From the cell containing the given text, extract its center point as (X, Y) coordinate. 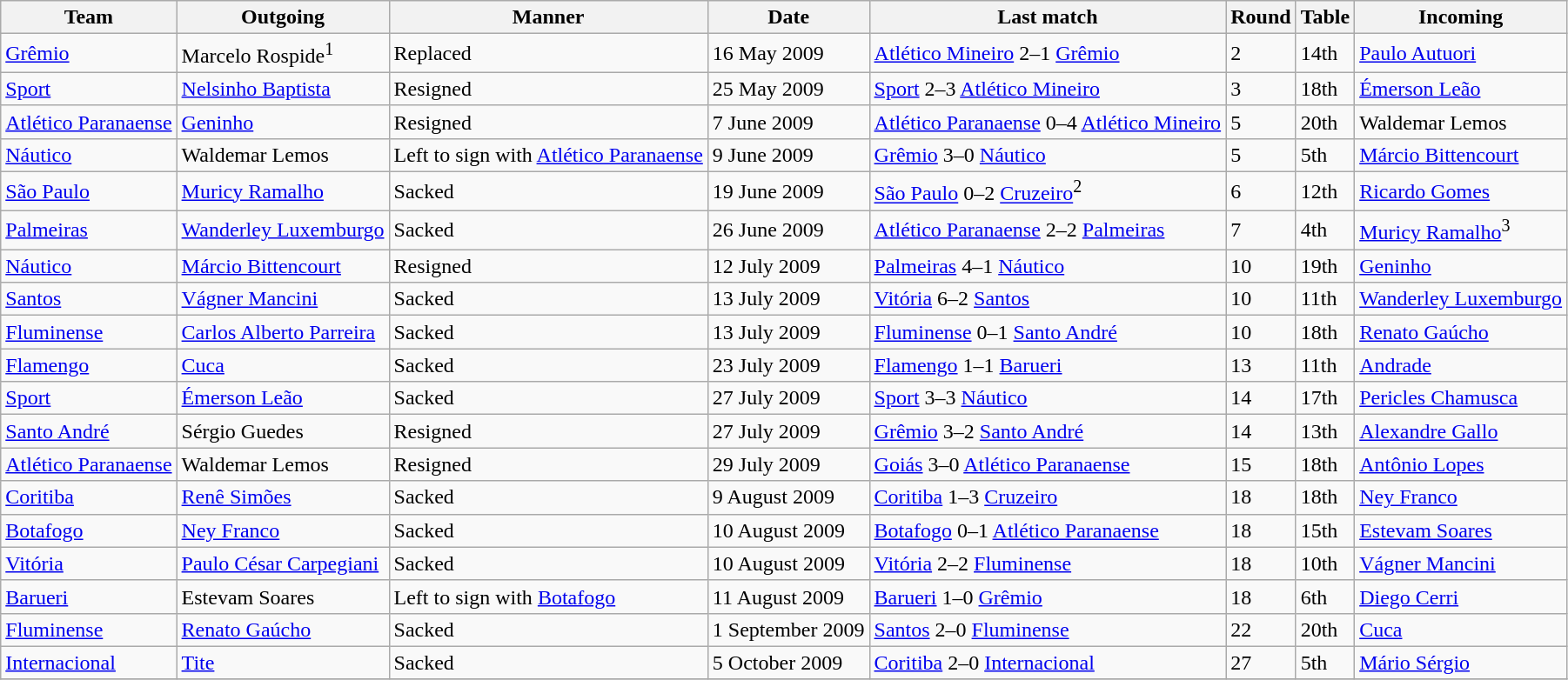
Santo André (89, 431)
9 August 2009 (788, 497)
12 July 2009 (788, 266)
Atlético Paranaense 0–4 Atlético Mineiro (1048, 122)
1 September 2009 (788, 630)
Coritiba (89, 497)
Left to sign with Atlético Paranaense (548, 155)
Mário Sérgio (1461, 663)
Antônio Lopes (1461, 464)
Date (788, 17)
10th (1325, 563)
Grêmio 3–0 Náutico (1048, 155)
Vitória (89, 563)
15 (1261, 464)
Botafogo (89, 530)
13 (1261, 365)
7 June 2009 (788, 122)
17th (1325, 398)
2 (1261, 54)
Table (1325, 17)
19th (1325, 266)
Atlético Mineiro 2–1 Grêmio (1048, 54)
4th (1325, 230)
13th (1325, 431)
São Paulo (89, 191)
Santos 2–0 Fluminense (1048, 630)
Paulo César Carpegiani (283, 563)
11 August 2009 (788, 597)
Team (89, 17)
14th (1325, 54)
Barueri (89, 597)
Grêmio (89, 54)
Palmeiras (89, 230)
Manner (548, 17)
9 June 2009 (788, 155)
Coritiba 2–0 Internacional (1048, 663)
7 (1261, 230)
27 (1261, 663)
Fluminense 0–1 Santo André (1048, 332)
6 (1261, 191)
Marcelo Rospide1 (283, 54)
Nelsinho Baptista (283, 89)
19 June 2009 (788, 191)
Vitória 2–2 Fluminense (1048, 563)
Ricardo Gomes (1461, 191)
Internacional (89, 663)
Tite (283, 663)
22 (1261, 630)
Sérgio Guedes (283, 431)
25 May 2009 (788, 89)
6th (1325, 597)
Pericles Chamusca (1461, 398)
16 May 2009 (788, 54)
26 June 2009 (788, 230)
Barueri 1–0 Grêmio (1048, 597)
Paulo Autuori (1461, 54)
Sport 3–3 Náutico (1048, 398)
Carlos Alberto Parreira (283, 332)
Renê Simões (283, 497)
Muricy Ramalho3 (1461, 230)
Palmeiras 4–1 Náutico (1048, 266)
Botafogo 0–1 Atlético Paranaense (1048, 530)
Atlético Paranaense 2–2 Palmeiras (1048, 230)
Goiás 3–0 Atlético Paranaense (1048, 464)
Replaced (548, 54)
Round (1261, 17)
29 July 2009 (788, 464)
Incoming (1461, 17)
Santos (89, 299)
São Paulo 0–2 Cruzeiro2 (1048, 191)
Andrade (1461, 365)
Coritiba 1–3 Cruzeiro (1048, 497)
Alexandre Gallo (1461, 431)
Flamengo (89, 365)
Diego Cerri (1461, 597)
12th (1325, 191)
Sport 2–3 Atlético Mineiro (1048, 89)
Vitória 6–2 Santos (1048, 299)
23 July 2009 (788, 365)
15th (1325, 530)
Flamengo 1–1 Barueri (1048, 365)
Outgoing (283, 17)
Muricy Ramalho (283, 191)
Grêmio 3–2 Santo André (1048, 431)
Last match (1048, 17)
3 (1261, 89)
5 October 2009 (788, 663)
Left to sign with Botafogo (548, 597)
